Extract the (x, y) coordinate from the center of the cell holding the provided text.  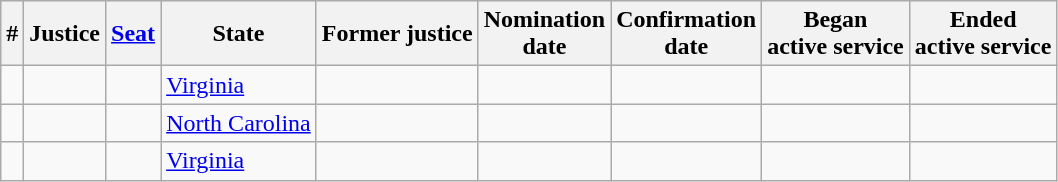
Former justice (397, 34)
State (239, 34)
Beganactive service (836, 34)
North Carolina (239, 123)
Confirmationdate (686, 34)
Nominationdate (544, 34)
Seat (134, 34)
Endedactive service (983, 34)
# (12, 34)
Justice (65, 34)
